Detect which cell encompasses the target text, then output its [X, Y] center coordinate. 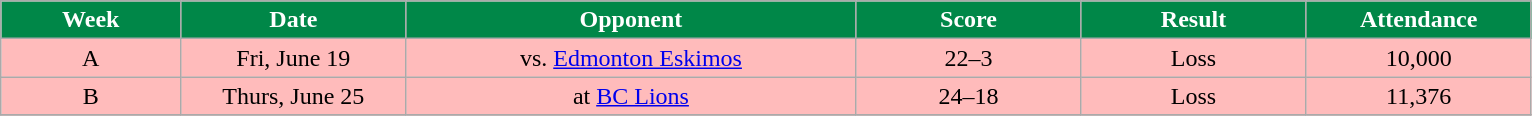
Attendance [1418, 20]
at BC Lions [631, 96]
11,376 [1418, 96]
Score [968, 20]
vs. Edmonton Eskimos [631, 58]
Fri, June 19 [294, 58]
B [91, 96]
A [91, 58]
Week [91, 20]
Thurs, June 25 [294, 96]
Result [1194, 20]
Opponent [631, 20]
10,000 [1418, 58]
Date [294, 20]
24–18 [968, 96]
22–3 [968, 58]
